Capture the cell that displays the provided text and extract its [X, Y] central coordinate. 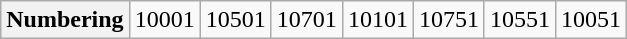
10751 [448, 20]
10501 [236, 20]
10701 [306, 20]
10551 [520, 20]
10051 [592, 20]
10001 [164, 20]
10101 [378, 20]
Numbering [65, 20]
